Find where the given text appears and provide that cell's center as (x, y) coordinate. 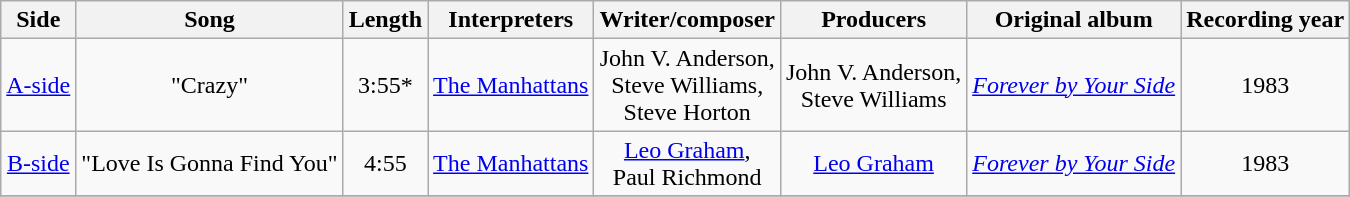
"Love Is Gonna Find You" (210, 164)
Leo Graham, Paul Richmond (688, 164)
4:55 (385, 164)
John V. Anderson, Steve Williams, Steve Horton (688, 85)
Writer/composer (688, 20)
Length (385, 20)
B-side (38, 164)
3:55* (385, 85)
A-side (38, 85)
Song (210, 20)
Recording year (1266, 20)
Interpreters (511, 20)
Side (38, 20)
John V. Anderson, Steve Williams (873, 85)
"Crazy" (210, 85)
Producers (873, 20)
Original album (1074, 20)
Leo Graham (873, 164)
